For the text-containing cell, return its midpoint in [X, Y] coordinate format. 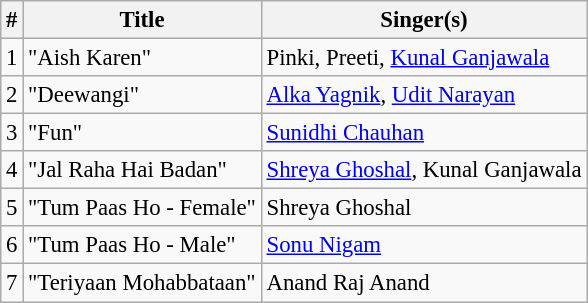
5 [12, 208]
# [12, 20]
"Fun" [142, 133]
"Aish Karen" [142, 58]
Shreya Ghoshal [424, 208]
"Deewangi" [142, 95]
4 [12, 170]
Sonu Nigam [424, 245]
Title [142, 20]
7 [12, 283]
3 [12, 133]
2 [12, 95]
6 [12, 245]
"Teriyaan Mohabbataan" [142, 283]
Sunidhi Chauhan [424, 133]
Pinki, Preeti, Kunal Ganjawala [424, 58]
Singer(s) [424, 20]
"Tum Paas Ho - Female" [142, 208]
Alka Yagnik, Udit Narayan [424, 95]
Anand Raj Anand [424, 283]
1 [12, 58]
"Jal Raha Hai Badan" [142, 170]
"Tum Paas Ho - Male" [142, 245]
Shreya Ghoshal, Kunal Ganjawala [424, 170]
